Identify which cell holds the provided text, then report its (X, Y) central coordinate. 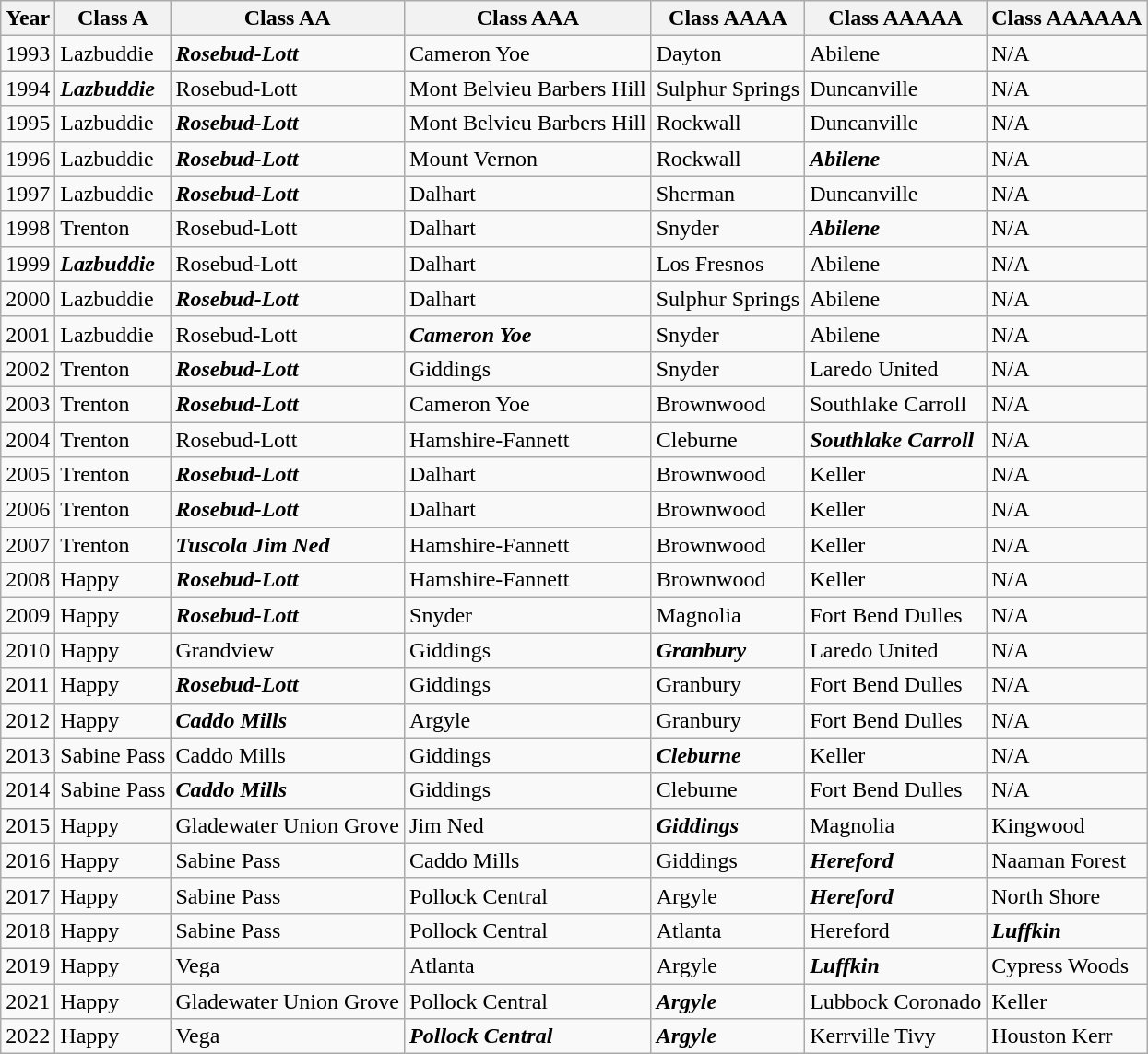
Class A (112, 18)
2014 (28, 790)
2016 (28, 860)
North Shore (1067, 895)
2011 (28, 685)
2001 (28, 334)
Los Fresnos (728, 264)
2013 (28, 755)
2015 (28, 825)
1997 (28, 194)
2003 (28, 404)
Lubbock Coronado (896, 1001)
Houston Kerr (1067, 1036)
Sherman (728, 194)
Kerrville Tivy (896, 1036)
2009 (28, 615)
1994 (28, 89)
Kingwood (1067, 825)
2017 (28, 895)
2010 (28, 650)
Class AAAA (728, 18)
2022 (28, 1036)
Dayton (728, 53)
2008 (28, 580)
Class AAAAAA (1067, 18)
2007 (28, 545)
2021 (28, 1001)
2018 (28, 930)
Class AAA (528, 18)
2006 (28, 510)
Tuscola Jim Ned (288, 545)
2012 (28, 720)
1995 (28, 124)
1993 (28, 53)
Class AAAAA (896, 18)
2002 (28, 369)
2005 (28, 475)
2004 (28, 440)
Jim Ned (528, 825)
Cypress Woods (1067, 965)
Grandview (288, 650)
Year (28, 18)
Naaman Forest (1067, 860)
1998 (28, 229)
2000 (28, 299)
1996 (28, 159)
Class AA (288, 18)
1999 (28, 264)
Mount Vernon (528, 159)
2019 (28, 965)
